Return the (x, y) coordinate for the center point of the cell that contains the specified text.  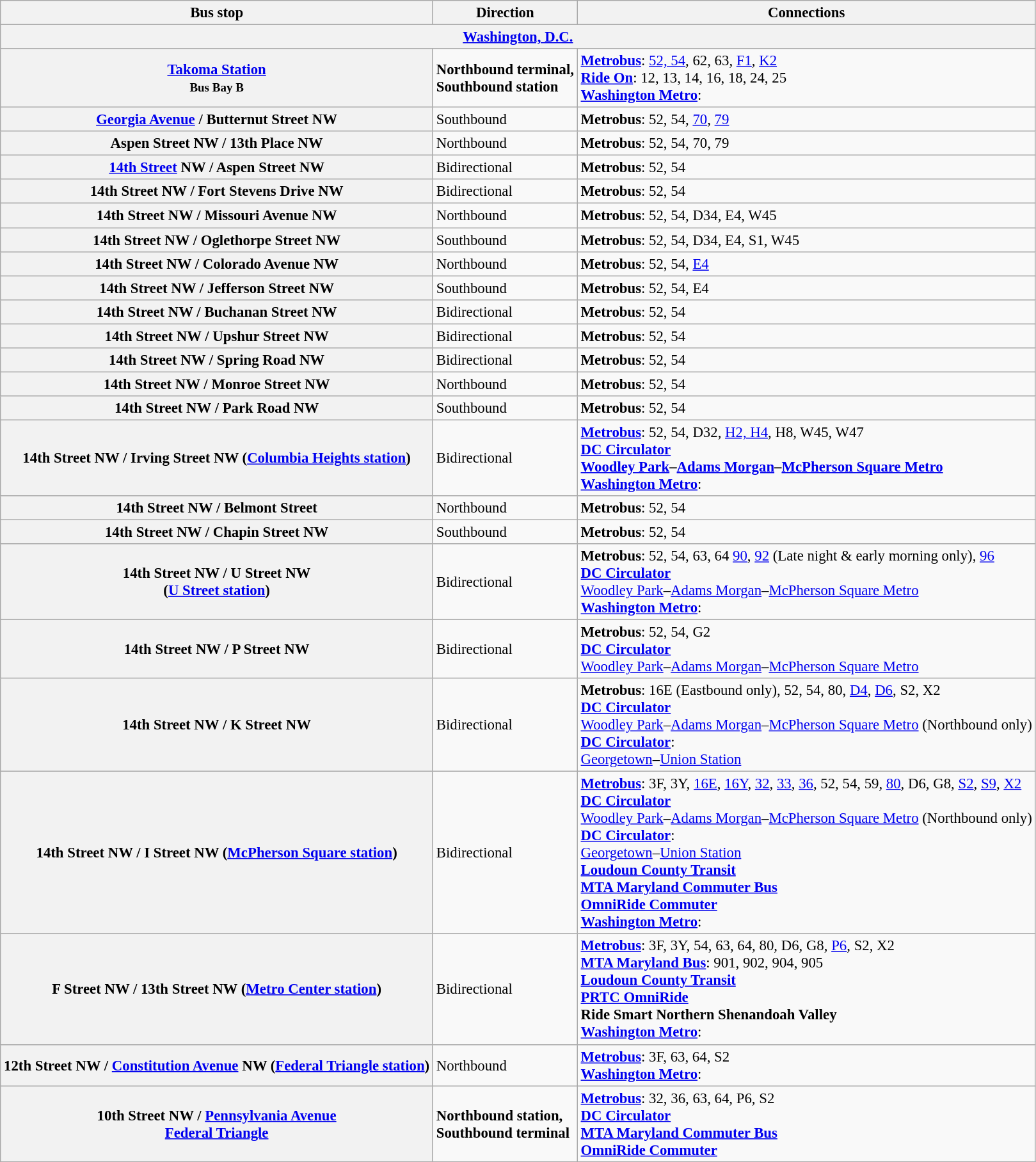
Metrobus: 52, 54, 62, 63, F1, K2 Ride On: 12, 13, 14, 16, 18, 24, 25 Washington Metro: (806, 78)
14th Street NW / Oglethorpe Street NW (217, 240)
Metrobus: 52, 54, D34, E4, W45 (806, 216)
Metrobus: 52, 54, G2 DC Circulator Woodley Park–Adams Morgan–McPherson Square Metro (806, 649)
14th Street NW / Aspen Street NW (217, 168)
14th Street NW / Jefferson Street NW (217, 288)
Washington, D.C. (518, 37)
Metrobus: 52, 54, D34, E4, S1, W45 (806, 240)
14th Street NW / K Street NW (217, 725)
Bus stop (217, 13)
14th Street NW / I Street NW (McPherson Square station) (217, 853)
14th Street NW / Monroe Street NW (217, 384)
14th Street NW / Fort Stevens Drive NW (217, 191)
10th Street NW / Pennsylvania AvenueFederal Triangle (217, 1124)
Northbound station,Southbound terminal (505, 1124)
14th Street NW / Belmont Street (217, 508)
Connections (806, 13)
14th Street NW / Irving Street NW (Columbia Heights station) (217, 458)
14th Street NW / Chapin Street NW (217, 532)
14th Street NW / Upshur Street NW (217, 336)
14th Street NW / Spring Road NW (217, 360)
14th Street NW / U Street NW(U Street station) (217, 582)
Metrobus: 3F, 63, 64, S2 Washington Metro: (806, 1065)
14th Street NW / Colorado Avenue NW (217, 264)
Metrobus: 52, 54, D32, H2, H4, H8, W45, W47 DC Circulator Woodley Park–Adams Morgan–McPherson Square Metro Washington Metro: (806, 458)
12th Street NW / Constitution Avenue NW (Federal Triangle station) (217, 1065)
14th Street NW / Missouri Avenue NW (217, 216)
Direction (505, 13)
Georgia Avenue / Butternut Street NW (217, 120)
14th Street NW / Buchanan Street NW (217, 312)
F Street NW / 13th Street NW (Metro Center station) (217, 989)
Northbound terminal,Southbound station (505, 78)
Metrobus: 32, 36, 63, 64, P6, S2 DC Circulator MTA Maryland Commuter Bus OmniRide Commuter (806, 1124)
14th Street NW / Park Road NW (217, 408)
Takoma StationBus Bay B (217, 78)
Aspen Street NW / 13th Place NW (217, 143)
14th Street NW / P Street NW (217, 649)
